From the cell containing the given text, extract its center point as [X, Y] coordinate. 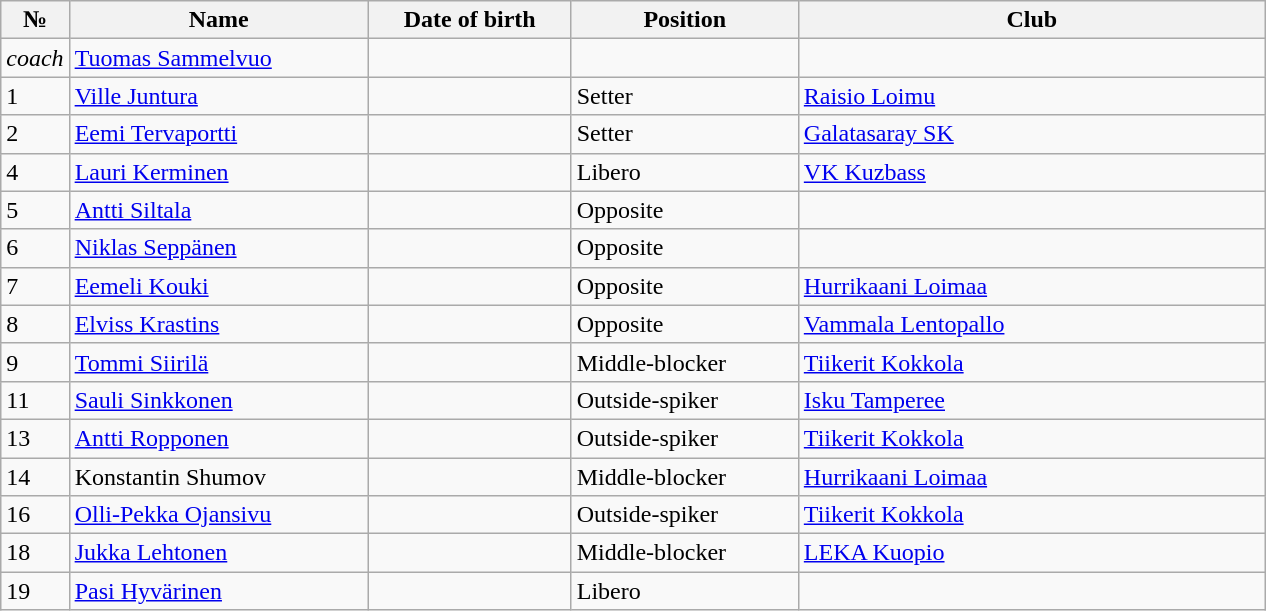
8 [35, 324]
Jukka Lehtonen [218, 553]
2 [35, 134]
Vammala Lentopallo [1032, 324]
5 [35, 210]
VK Kuzbass [1032, 172]
Lauri Kerminen [218, 172]
Isku Tamperee [1032, 400]
6 [35, 248]
Antti Siltala [218, 210]
Antti Ropponen [218, 438]
4 [35, 172]
Niklas Seppänen [218, 248]
coach [35, 58]
Konstantin Shumov [218, 477]
LEKA Kuopio [1032, 553]
13 [35, 438]
Sauli Sinkkonen [218, 400]
1 [35, 96]
11 [35, 400]
19 [35, 591]
Tuomas Sammelvuo [218, 58]
Name [218, 20]
9 [35, 362]
18 [35, 553]
Galatasaray SK [1032, 134]
Position [684, 20]
7 [35, 286]
14 [35, 477]
Ville Juntura [218, 96]
16 [35, 515]
Eemeli Kouki [218, 286]
Club [1032, 20]
Eemi Tervaportti [218, 134]
Raisio Loimu [1032, 96]
Pasi Hyvärinen [218, 591]
Elviss Krastins [218, 324]
№ [35, 20]
Tommi Siirilä [218, 362]
Date of birth [470, 20]
Olli-Pekka Ojansivu [218, 515]
